For the text-containing cell, return its midpoint in (x, y) coordinate format. 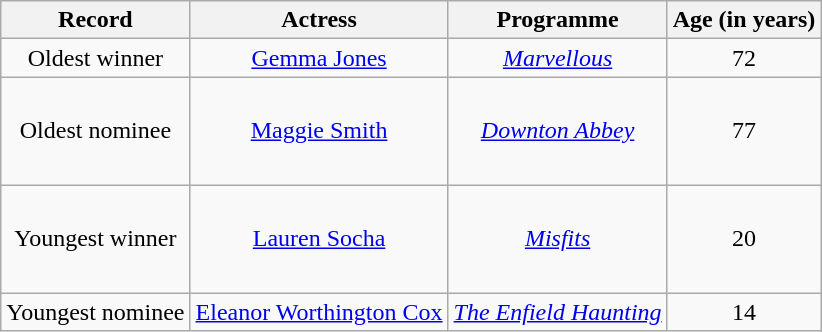
Eleanor Worthington Cox (319, 312)
Oldest nominee (96, 131)
20 (744, 239)
Youngest nominee (96, 312)
Maggie Smith (319, 131)
Programme (558, 20)
The Enfield Haunting (558, 312)
Record (96, 20)
72 (744, 58)
Actress (319, 20)
Misfits (558, 239)
14 (744, 312)
Oldest winner (96, 58)
Downton Abbey (558, 131)
77 (744, 131)
Lauren Socha (319, 239)
Marvellous (558, 58)
Age (in years) (744, 20)
Gemma Jones (319, 58)
Youngest winner (96, 239)
